Determine the (X, Y) coordinate at the center of the cell enclosing the given text.  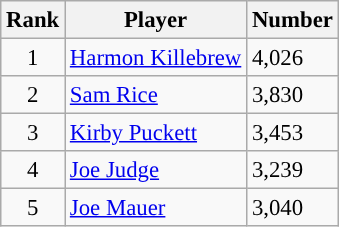
3,239 (293, 170)
Joe Judge (156, 170)
2 (33, 95)
Rank (33, 20)
3,040 (293, 208)
5 (33, 208)
1 (33, 58)
4 (33, 170)
3,453 (293, 133)
4,026 (293, 58)
3 (33, 133)
Harmon Killebrew (156, 58)
Player (156, 20)
Kirby Puckett (156, 133)
3,830 (293, 95)
Sam Rice (156, 95)
Number (293, 20)
Joe Mauer (156, 208)
